Return the [x, y] coordinate for the center point of the cell that contains the specified text.  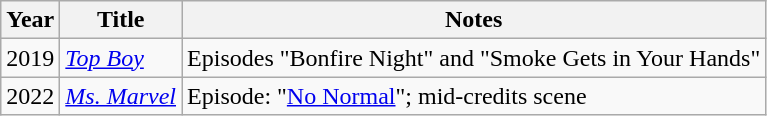
Notes [474, 20]
Year [30, 20]
Top Boy [121, 58]
Ms. Marvel [121, 96]
Episodes "Bonfire Night" and "Smoke Gets in Your Hands" [474, 58]
2022 [30, 96]
Episode: "No Normal"; mid-credits scene [474, 96]
Title [121, 20]
2019 [30, 58]
